Return the (X, Y) coordinate for the center point of the cell that contains the specified text.  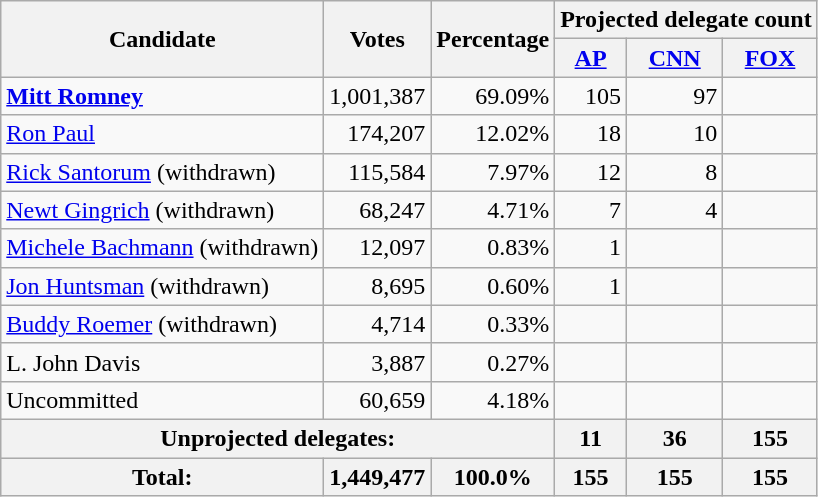
97 (675, 96)
68,247 (378, 210)
4 (675, 210)
60,659 (378, 400)
12 (591, 172)
CNN (675, 58)
4,714 (378, 324)
4.18% (493, 400)
Candidate (162, 39)
7.97% (493, 172)
Buddy Roemer (withdrawn) (162, 324)
115,584 (378, 172)
Jon Huntsman (withdrawn) (162, 286)
4.71% (493, 210)
Ron Paul (162, 134)
Votes (378, 39)
Unprojected delegates: (278, 438)
18 (591, 134)
12.02% (493, 134)
0.27% (493, 362)
0.33% (493, 324)
1,001,387 (378, 96)
105 (591, 96)
8,695 (378, 286)
36 (675, 438)
3,887 (378, 362)
Uncommitted (162, 400)
L. John Davis (162, 362)
7 (591, 210)
69.09% (493, 96)
10 (675, 134)
Newt Gingrich (withdrawn) (162, 210)
12,097 (378, 248)
Michele Bachmann (withdrawn) (162, 248)
1,449,477 (378, 477)
100.0% (493, 477)
Rick Santorum (withdrawn) (162, 172)
FOX (770, 58)
Projected delegate count (686, 20)
Mitt Romney (162, 96)
Total: (162, 477)
8 (675, 172)
0.60% (493, 286)
174,207 (378, 134)
Percentage (493, 39)
0.83% (493, 248)
AP (591, 58)
11 (591, 438)
